Return the (X, Y) coordinate for the center point of the cell that contains the specified text.  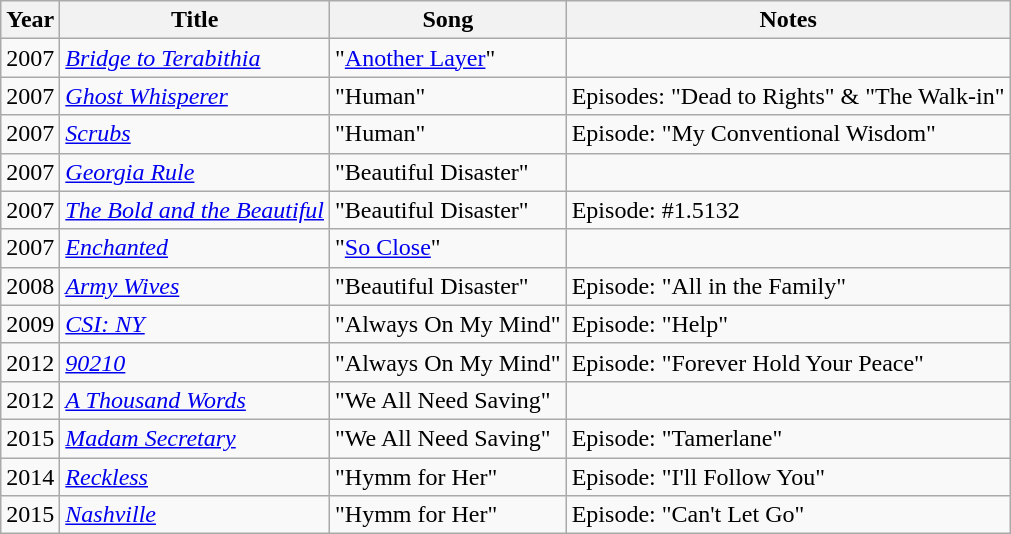
Episode: "Help" (788, 324)
Episode: "I'll Follow You" (788, 477)
90210 (195, 362)
2008 (30, 286)
Nashville (195, 515)
Enchanted (195, 248)
Georgia Rule (195, 172)
2014 (30, 477)
Episode: #1.5132 (788, 210)
A Thousand Words (195, 400)
Reckless (195, 477)
Episodes: "Dead to Rights" & "The Walk-in" (788, 96)
"Another Layer" (448, 58)
CSI: NY (195, 324)
Episode: "Tamerlane" (788, 438)
Scrubs (195, 134)
Episode: "Forever Hold Your Peace" (788, 362)
Song (448, 20)
Bridge to Terabithia (195, 58)
Year (30, 20)
Episode: "Can't Let Go" (788, 515)
2009 (30, 324)
Ghost Whisperer (195, 96)
The Bold and the Beautiful (195, 210)
Title (195, 20)
"So Close" (448, 248)
Army Wives (195, 286)
Notes (788, 20)
Madam Secretary (195, 438)
Episode: "All in the Family" (788, 286)
Episode: "My Conventional Wisdom" (788, 134)
